Determine the (x, y) coordinate at the center of the cell enclosing the given text.  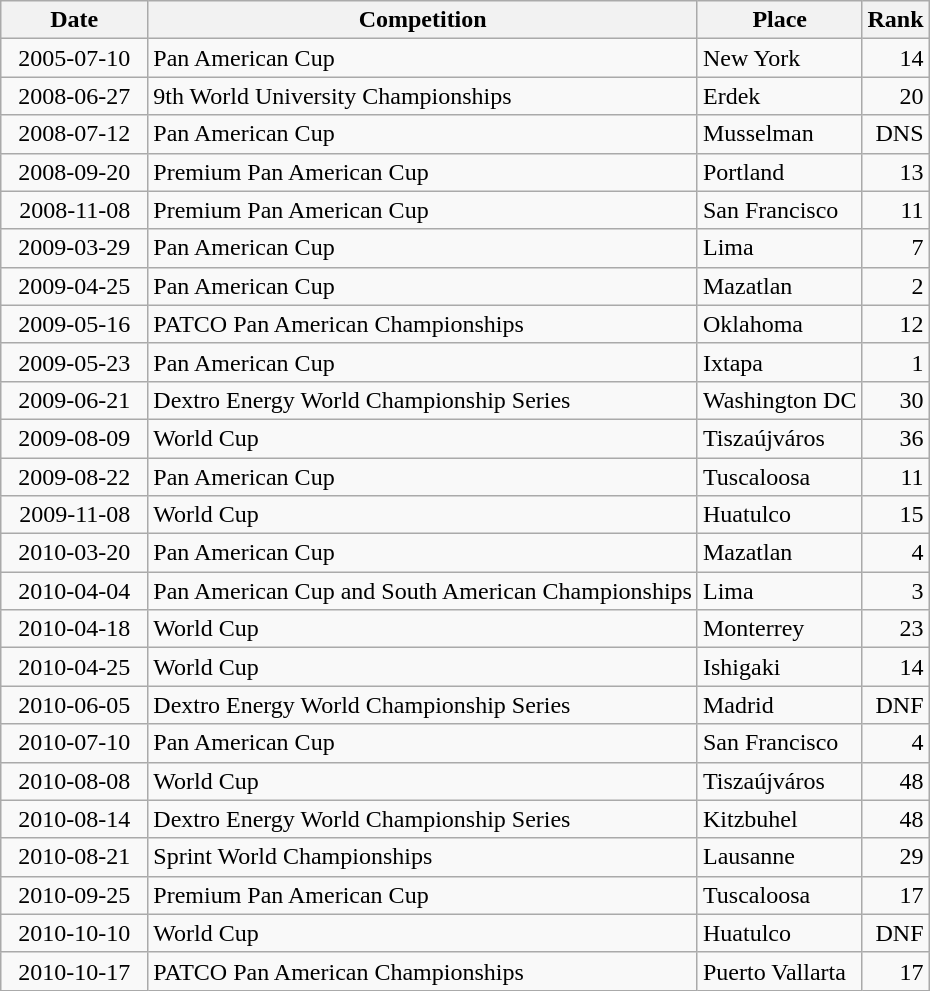
29 (896, 857)
2010-03-20 (74, 553)
2010-08-08 (74, 781)
2009-05-16 (74, 324)
2009-05-23 (74, 362)
2008-06-27 (74, 96)
2010-04-04 (74, 591)
Puerto Vallarta (779, 971)
Ixtapa (779, 362)
Sprint World Championships (423, 857)
2010-06-05 (74, 705)
13 (896, 172)
Musselman (779, 134)
7 (896, 248)
30 (896, 400)
2005-07-10 (74, 58)
Erdek (779, 96)
Madrid (779, 705)
2009-06-21 (74, 400)
Oklahoma (779, 324)
2010-04-18 (74, 629)
Lausanne (779, 857)
Kitzbuhel (779, 819)
2010-08-14 (74, 819)
2008-09-20 (74, 172)
2009-04-25 (74, 286)
2010-04-25 (74, 667)
2010-07-10 (74, 743)
3 (896, 591)
Place (779, 20)
Ishigaki (779, 667)
9th World University Championships (423, 96)
DNS (896, 134)
2010-08-21 (74, 857)
15 (896, 515)
Monterrey (779, 629)
2008-11-08 (74, 210)
1 (896, 362)
New York (779, 58)
Pan American Cup and South American Championships (423, 591)
12 (896, 324)
23 (896, 629)
2010-10-17 (74, 971)
Competition (423, 20)
2009-11-08 (74, 515)
Date (74, 20)
2009-08-09 (74, 438)
Rank (896, 20)
2009-03-29 (74, 248)
Washington DC (779, 400)
Portland (779, 172)
2010-09-25 (74, 895)
36 (896, 438)
2009-08-22 (74, 477)
2008-07-12 (74, 134)
2 (896, 286)
2010-10-10 (74, 933)
20 (896, 96)
